For the text-containing cell, return its midpoint in [x, y] coordinate format. 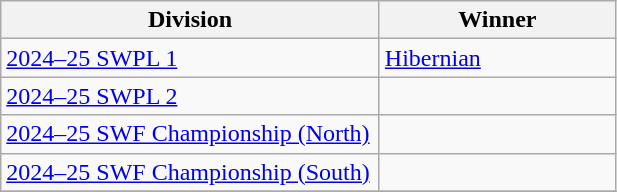
Division [190, 20]
2024–25 SWF Championship (North) [190, 134]
2024–25 SWF Championship (South) [190, 172]
2024–25 SWPL 1 [190, 58]
2024–25 SWPL 2 [190, 96]
Hibernian [497, 58]
Winner [497, 20]
